Extract the [x, y] coordinate from the center of the cell holding the provided text.  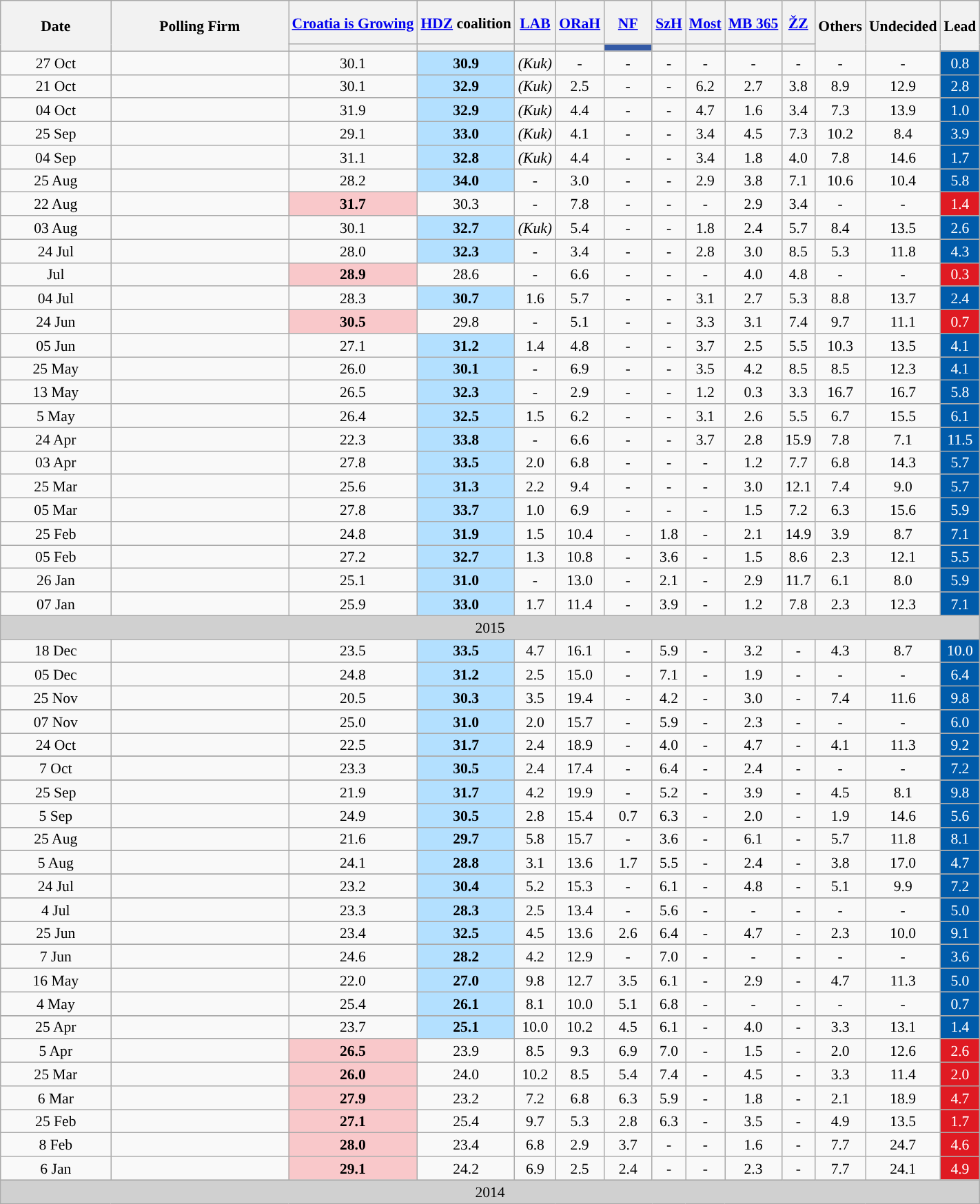
05 Mar [56, 510]
MB 365 [754, 22]
22.3 [353, 439]
29.8 [466, 322]
24.0 [466, 1074]
14.9 [798, 533]
07 Nov [56, 722]
28.9 [353, 274]
5 Apr [56, 1051]
25 Nov [56, 698]
9.2 [959, 745]
07 Jan [56, 604]
12.7 [580, 980]
12.6 [903, 1051]
33.8 [466, 439]
04 Jul [56, 298]
17.0 [903, 863]
16.1 [580, 651]
4 Jul [56, 910]
5 Sep [56, 815]
9.0 [903, 487]
03 Aug [56, 227]
0.8 [959, 63]
26 Jan [56, 580]
27.9 [353, 1098]
27.0 [466, 980]
14.3 [903, 462]
6 Jan [56, 1168]
19.4 [580, 698]
32.8 [466, 157]
21.6 [353, 839]
8 Feb [56, 1145]
17.4 [580, 768]
9.1 [959, 933]
30.4 [466, 886]
7 Oct [56, 768]
22.0 [353, 980]
25 May [56, 369]
13 May [56, 392]
7 Jun [56, 957]
04 Oct [56, 110]
11.1 [903, 322]
15.0 [580, 675]
Date [56, 26]
4.6 [959, 1145]
16 May [56, 980]
30.9 [466, 63]
Croatia is Growing [353, 22]
24 Jun [56, 322]
31.3 [466, 487]
13.9 [903, 110]
10.6 [840, 181]
22 Aug [56, 204]
05 Jun [56, 345]
11.5 [959, 439]
11.7 [798, 580]
2014 [491, 1192]
Undecided [903, 26]
24.2 [466, 1168]
Others [840, 26]
9.9 [903, 886]
15.5 [903, 416]
19.9 [580, 792]
15.6 [903, 510]
18 Dec [56, 651]
2.2 [535, 487]
26.4 [353, 416]
30.7 [466, 298]
24.7 [903, 1145]
24 Oct [56, 745]
Polling Firm [200, 26]
24.6 [353, 957]
13.4 [580, 910]
26.1 [466, 1003]
1.3 [535, 557]
05 Feb [56, 557]
28.6 [466, 274]
15.4 [580, 815]
8.0 [903, 580]
13.0 [580, 580]
27 Oct [56, 63]
NF [628, 22]
28.8 [466, 863]
05 Dec [56, 675]
6.7 [840, 416]
13.7 [903, 298]
25.0 [353, 722]
21.9 [353, 792]
9.4 [580, 487]
SzH [668, 22]
23.7 [353, 1027]
03 Apr [56, 462]
ORaH [580, 22]
10.3 [840, 345]
25 Jun [56, 933]
34.0 [466, 181]
15.3 [580, 886]
5 Aug [56, 863]
2015 [491, 627]
25.9 [353, 604]
6 Mar [56, 1098]
Jul [56, 274]
3.2 [754, 651]
23.5 [353, 651]
LAB [535, 22]
Lead [959, 26]
20.5 [353, 698]
29.7 [466, 839]
8.6 [798, 557]
ŽZ [798, 22]
15.9 [798, 439]
27.2 [353, 557]
8.9 [840, 86]
31.1 [353, 157]
11.6 [903, 698]
23.9 [466, 1051]
24.9 [353, 815]
21 Oct [56, 86]
HDZ coalition [466, 22]
9.3 [580, 1051]
33.7 [466, 510]
5 May [56, 416]
22.5 [353, 745]
13.1 [903, 1027]
24 Apr [56, 439]
25.6 [353, 487]
25 Apr [56, 1027]
Most [706, 22]
04 Sep [56, 157]
6.0 [959, 722]
10.8 [580, 557]
4 May [56, 1003]
8.8 [840, 298]
